Return the (x, y) coordinate for the center point of the cell that contains the specified text.  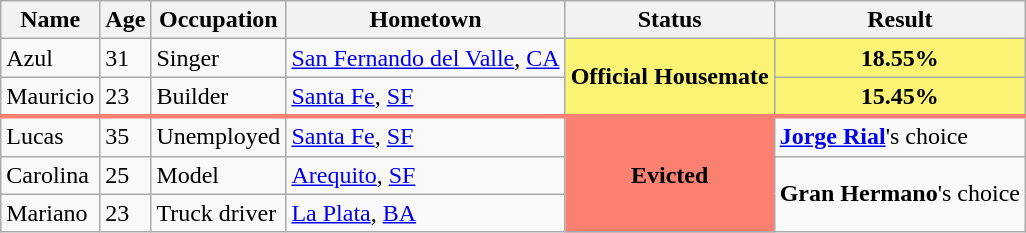
Unemployed (218, 136)
Gran Hermano's choice (900, 194)
San Fernando del Valle, CA (426, 58)
25 (126, 175)
Carolina (50, 175)
Official Housemate (670, 78)
Result (900, 20)
Arequito, SF (426, 175)
15.45% (900, 97)
31 (126, 58)
35 (126, 136)
Hometown (426, 20)
Occupation (218, 20)
Builder (218, 97)
Age (126, 20)
Singer (218, 58)
Mariano (50, 213)
Lucas (50, 136)
Status (670, 20)
Azul (50, 58)
Mauricio (50, 97)
Jorge Rial's choice (900, 136)
La Plata, BA (426, 213)
Name (50, 20)
18.55% (900, 58)
Model (218, 175)
Truck driver (218, 213)
Evicted (670, 174)
